Scan for the cell matching the given text and deliver its (x, y) coordinate at center. 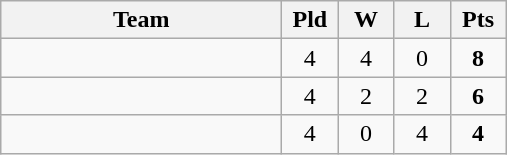
Pld (310, 20)
Pts (478, 20)
8 (478, 58)
6 (478, 96)
L (422, 20)
Team (142, 20)
W (366, 20)
